Extract the (x, y) coordinate from the center of the cell holding the provided text.  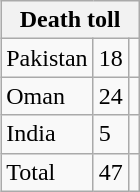
India (47, 134)
47 (110, 172)
Total (47, 172)
5 (110, 134)
Death toll (70, 20)
Pakistan (47, 58)
24 (110, 96)
18 (110, 58)
Oman (47, 96)
